Pinpoint the cell where the given text exists, returning its (X, Y) midpoint coordinate. 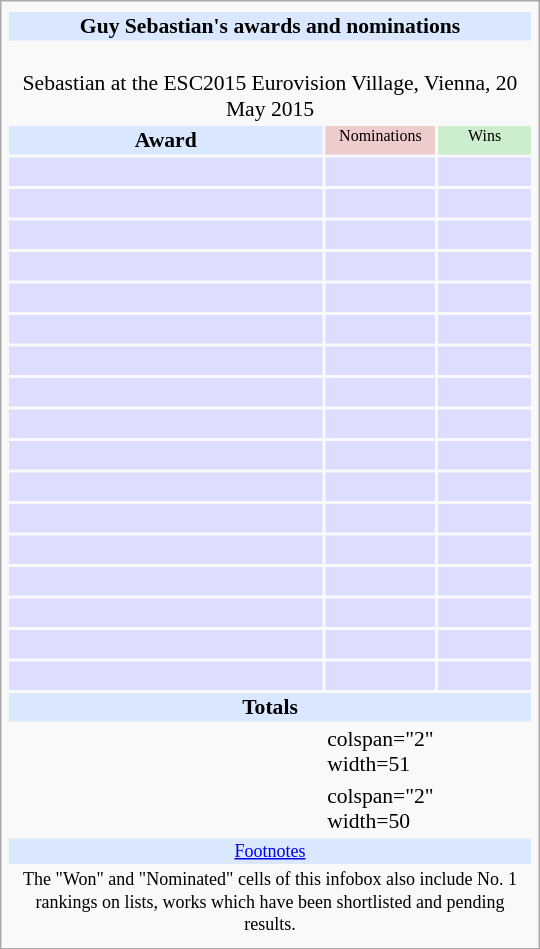
Award (166, 140)
colspan="2" width=50 (381, 808)
The "Won" and "Nominated" cells of this infobox also include No. 1 rankings on lists, works which have been shortlisted and pending results. (270, 902)
Totals (270, 707)
colspan="2" width=51 (381, 751)
Nominations (381, 140)
Footnotes (270, 851)
Sebastian at the ESC2015 Eurovision Village, Vienna, 20 May 2015 (270, 83)
Guy Sebastian's awards and nominations (270, 26)
Wins (484, 140)
